Determine the (x, y) coordinate at the center of the cell enclosing the given text.  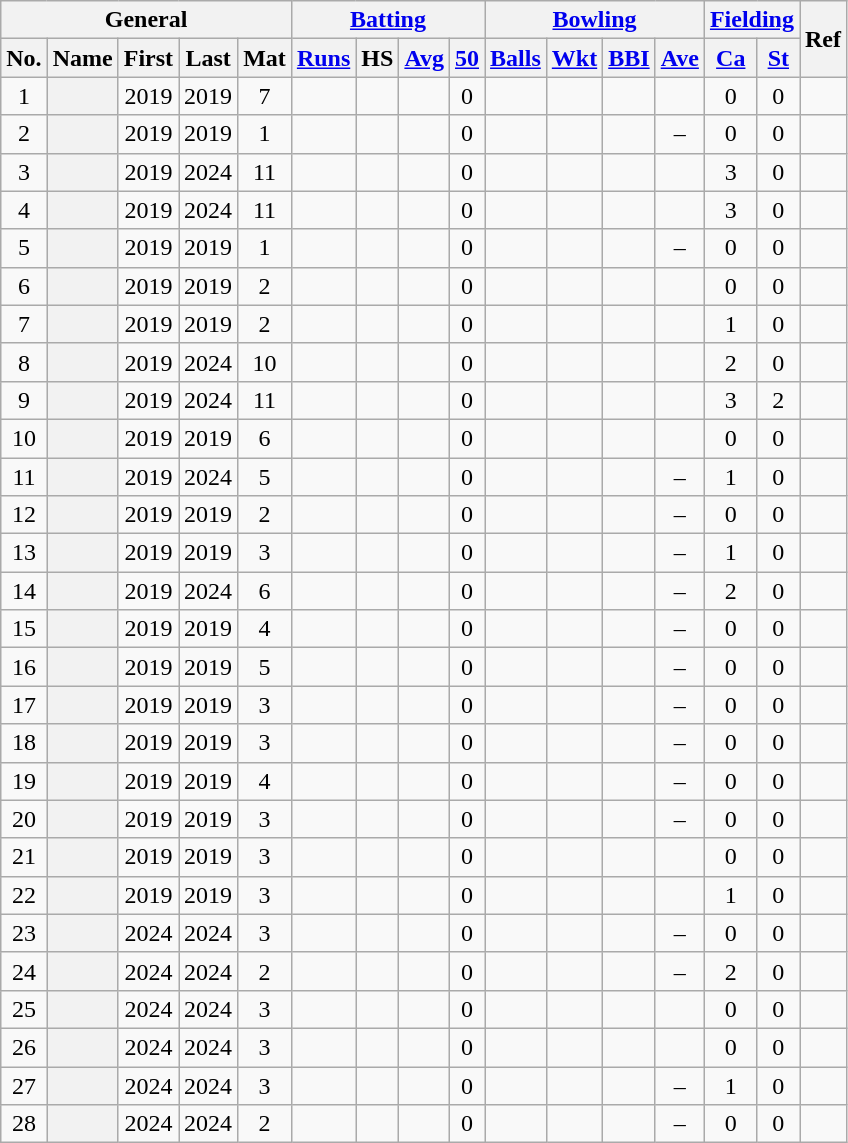
Bowling (595, 20)
Ave (680, 58)
27 (24, 1085)
Name (82, 58)
20 (24, 819)
16 (24, 667)
28 (24, 1124)
Ca (730, 58)
19 (24, 781)
21 (24, 857)
9 (24, 400)
12 (24, 515)
Mat (265, 58)
8 (24, 362)
Batting (388, 20)
First (148, 58)
St (778, 58)
50 (466, 58)
Ref (824, 39)
15 (24, 629)
Balls (516, 58)
25 (24, 1009)
17 (24, 705)
No. (24, 58)
22 (24, 895)
Last (208, 58)
Avg (424, 58)
BBI (629, 58)
General (146, 20)
Wkt (574, 58)
18 (24, 743)
13 (24, 553)
Fielding (752, 20)
HS (378, 58)
26 (24, 1047)
14 (24, 591)
23 (24, 933)
24 (24, 971)
Runs (323, 58)
